Extract the [X, Y] coordinate from the center of the cell holding the provided text.  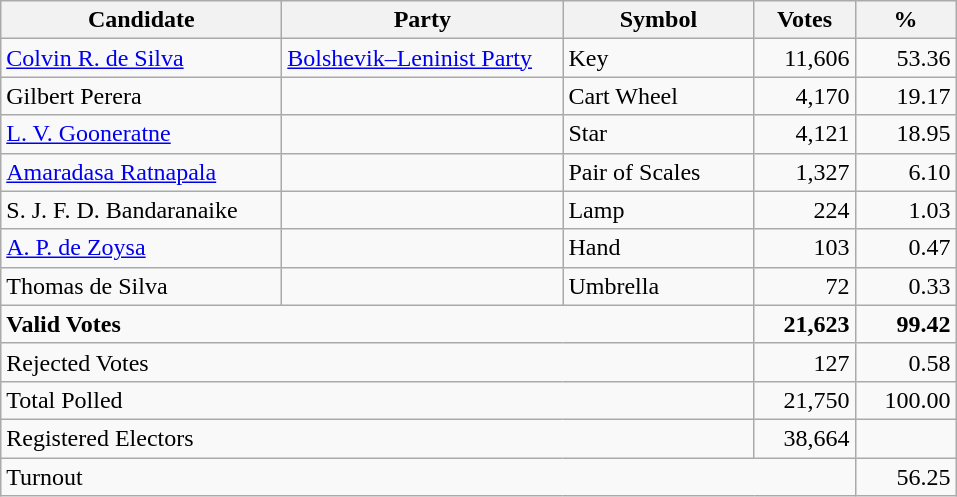
Lamp [658, 210]
Registered Electors [378, 438]
Symbol [658, 20]
% [906, 20]
Hand [658, 248]
18.95 [906, 134]
0.47 [906, 248]
1.03 [906, 210]
100.00 [906, 400]
Votes [804, 20]
Pair of Scales [658, 172]
Umbrella [658, 286]
56.25 [906, 477]
Gilbert Perera [142, 96]
99.42 [906, 324]
L. V. Gooneratne [142, 134]
Total Polled [378, 400]
72 [804, 286]
Rejected Votes [378, 362]
4,121 [804, 134]
Party [422, 20]
Amaradasa Ratnapala [142, 172]
38,664 [804, 438]
53.36 [906, 58]
0.58 [906, 362]
S. J. F. D. Bandaranaike [142, 210]
11,606 [804, 58]
1,327 [804, 172]
4,170 [804, 96]
21,750 [804, 400]
19.17 [906, 96]
Key [658, 58]
21,623 [804, 324]
127 [804, 362]
Turnout [428, 477]
Colvin R. de Silva [142, 58]
103 [804, 248]
0.33 [906, 286]
Thomas de Silva [142, 286]
A. P. de Zoysa [142, 248]
Bolshevik–Leninist Party [422, 58]
Star [658, 134]
224 [804, 210]
Candidate [142, 20]
Cart Wheel [658, 96]
Valid Votes [378, 324]
6.10 [906, 172]
